Return [x, y] of the center of cell containing provided text 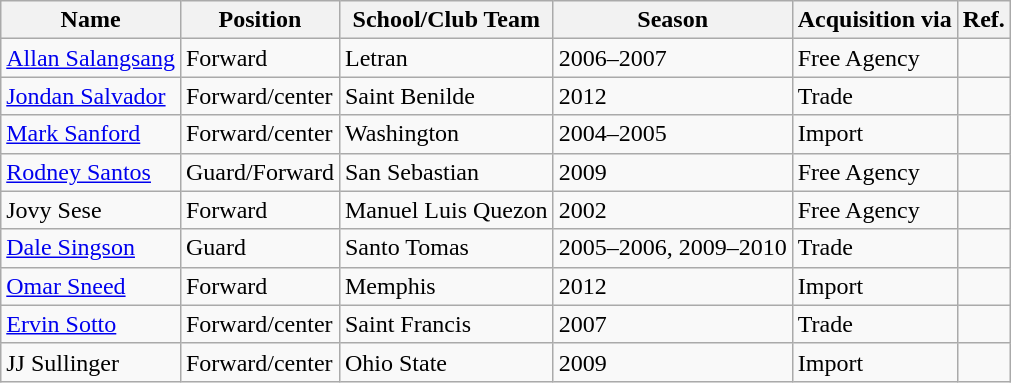
Omar Sneed [91, 286]
Dale Singson [91, 248]
Name [91, 20]
Rodney Santos [91, 172]
Santo Tomas [446, 248]
Position [260, 20]
2004–2005 [672, 134]
Memphis [446, 286]
Jondan Salvador [91, 96]
Ref. [984, 20]
Saint Francis [446, 324]
Letran [446, 58]
2006–2007 [672, 58]
Washington [446, 134]
Ervin Sotto [91, 324]
2007 [672, 324]
Mark Sanford [91, 134]
Saint Benilde [446, 96]
Acquisition via [874, 20]
Manuel Luis Quezon [446, 210]
Guard [260, 248]
School/Club Team [446, 20]
JJ Sullinger [91, 362]
Guard/Forward [260, 172]
2005–2006, 2009–2010 [672, 248]
Jovy Sese [91, 210]
Season [672, 20]
San Sebastian [446, 172]
Allan Salangsang [91, 58]
2002 [672, 210]
Ohio State [446, 362]
